Determine the (x, y) coordinate at the center of the cell enclosing the given text.  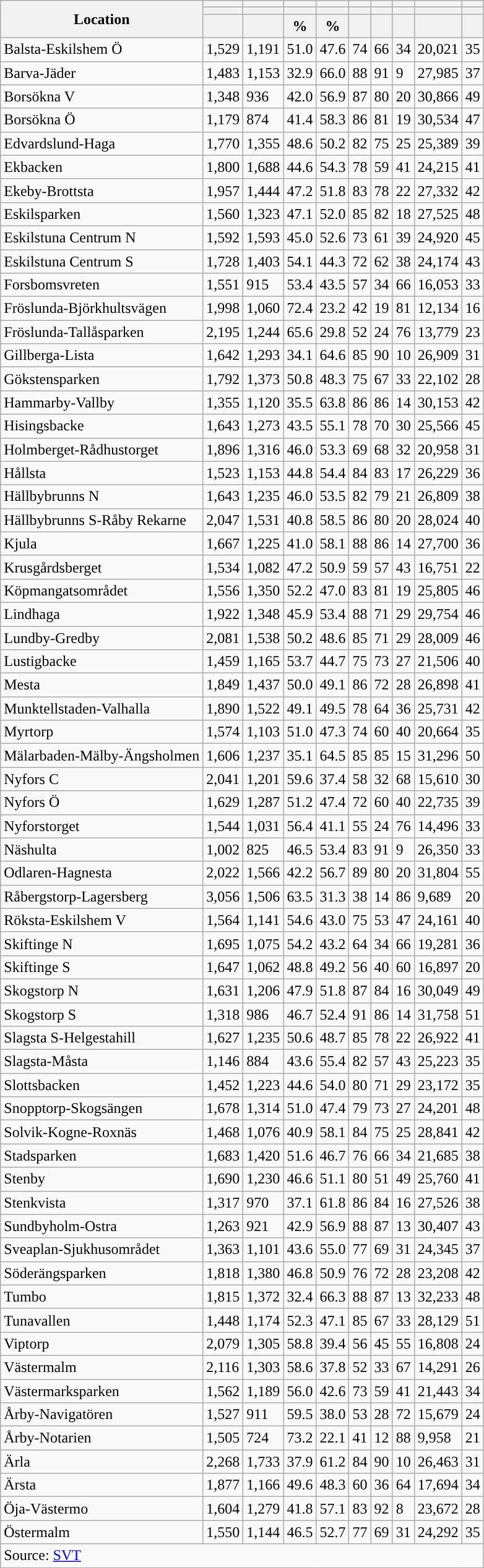
38.0 (333, 1415)
55.1 (333, 426)
1,317 (223, 1203)
17,694 (438, 1485)
1,323 (264, 214)
1,060 (264, 309)
1,627 (223, 1038)
56.7 (333, 873)
Ärla (102, 1462)
1,031 (264, 826)
1,287 (264, 803)
28,841 (438, 1132)
61.8 (333, 1203)
Lustigbacke (102, 662)
52.4 (333, 1015)
73.2 (300, 1438)
24,345 (438, 1250)
44.7 (333, 662)
1,206 (264, 991)
Fröslunda-Tallåsparken (102, 332)
1,544 (223, 826)
9,958 (438, 1438)
37.1 (300, 1203)
47.9 (300, 991)
1,174 (264, 1320)
1,574 (223, 732)
32.4 (300, 1297)
23,672 (438, 1509)
1,556 (223, 590)
51.6 (300, 1156)
43.2 (333, 944)
26,909 (438, 356)
1,403 (264, 262)
26 (473, 1367)
2,047 (223, 520)
1,483 (223, 73)
47.0 (333, 590)
1,566 (264, 873)
25,731 (438, 709)
Slagsta S-Helgestahill (102, 1038)
31,804 (438, 873)
1,082 (264, 567)
26,350 (438, 850)
54.2 (300, 944)
24,201 (438, 1109)
31.3 (333, 897)
Balsta-Eskilshem Ö (102, 49)
1,667 (223, 543)
2,022 (223, 873)
1,562 (223, 1391)
57.1 (333, 1509)
1,293 (264, 356)
1,770 (223, 143)
19,281 (438, 944)
23,208 (438, 1273)
49.5 (333, 709)
59.5 (300, 1415)
Krusgårdsberget (102, 567)
17 (404, 473)
24,161 (438, 920)
46.6 (300, 1179)
1,225 (264, 543)
1,564 (223, 920)
Tunavallen (102, 1320)
1,120 (264, 403)
1,237 (264, 756)
1,103 (264, 732)
Skiftinge S (102, 967)
Sundbyholm-Ostra (102, 1226)
Odlaren-Hagnesta (102, 873)
9,689 (438, 897)
41.0 (300, 543)
1,420 (264, 1156)
53.7 (300, 662)
1,279 (264, 1509)
915 (264, 285)
1,201 (264, 779)
1,380 (264, 1273)
15,679 (438, 1415)
22.1 (333, 1438)
39.4 (333, 1344)
874 (264, 120)
61.2 (333, 1462)
Borsökna Ö (102, 120)
50.8 (300, 379)
724 (264, 1438)
Ekbacken (102, 167)
Hisingsbacke (102, 426)
1,606 (223, 756)
21,443 (438, 1391)
1,179 (223, 120)
52.2 (300, 590)
27,526 (438, 1203)
29,754 (438, 614)
70 (381, 426)
52.6 (333, 237)
55.4 (333, 1062)
16,053 (438, 285)
44.8 (300, 473)
1,318 (223, 1015)
13,779 (438, 332)
16,751 (438, 567)
Stenby (102, 1179)
24,174 (438, 262)
1,733 (264, 1462)
1,538 (264, 637)
30,049 (438, 991)
1,146 (223, 1062)
1,890 (223, 709)
Skogstorp S (102, 1015)
21,685 (438, 1156)
1,062 (264, 967)
37.4 (333, 779)
27,332 (438, 190)
1,189 (264, 1391)
1,631 (223, 991)
1,437 (264, 685)
41.8 (300, 1509)
1,593 (264, 237)
43.0 (333, 920)
42.2 (300, 873)
26,229 (438, 473)
986 (264, 1015)
54.6 (300, 920)
Råbergstorp-Lagersberg (102, 897)
1,448 (223, 1320)
Munktellstaden-Valhalla (102, 709)
3,056 (223, 897)
Viptorp (102, 1344)
2,081 (223, 637)
1,314 (264, 1109)
42.0 (300, 96)
Hällbybrunns S-Råby Rekarne (102, 520)
1,273 (264, 426)
1,534 (223, 567)
61 (381, 237)
47.6 (333, 49)
Slottsbacken (102, 1085)
Nyforstorget (102, 826)
29.8 (333, 332)
2,079 (223, 1344)
921 (264, 1226)
1,373 (264, 379)
Borsökna V (102, 96)
1,818 (223, 1273)
Ekeby-Brottsta (102, 190)
1,728 (223, 262)
22,102 (438, 379)
40.8 (300, 520)
1,165 (264, 662)
20,958 (438, 450)
1,695 (223, 944)
Forsbomsvreten (102, 285)
16,808 (438, 1344)
58.8 (300, 1344)
24,292 (438, 1532)
1,141 (264, 920)
37.8 (333, 1367)
Eskilstuna Centrum N (102, 237)
30,407 (438, 1226)
1,683 (223, 1156)
89 (360, 873)
Eskilsparken (102, 214)
54.1 (300, 262)
1,551 (223, 285)
2,041 (223, 779)
1,592 (223, 237)
Östermalm (102, 1532)
Årby-Navigatören (102, 1415)
27,985 (438, 73)
Myrtorp (102, 732)
Eskilstuna Centrum S (102, 262)
58.3 (333, 120)
Tumbo (102, 1297)
50 (473, 756)
Location (102, 19)
911 (264, 1415)
65.6 (300, 332)
1,244 (264, 332)
1,629 (223, 803)
15,610 (438, 779)
50.6 (300, 1038)
27,525 (438, 214)
28,024 (438, 520)
63.8 (333, 403)
58 (360, 779)
Kjula (102, 543)
Slagsta-Måsta (102, 1062)
51.2 (300, 803)
1,877 (223, 1485)
Köpmangatsområdet (102, 590)
1,604 (223, 1509)
Edvardslund-Haga (102, 143)
1,350 (264, 590)
Snopptorp-Skogsängen (102, 1109)
Hammarby-Vallby (102, 403)
66.3 (333, 1297)
59.6 (300, 779)
1,896 (223, 450)
44.3 (333, 262)
54.3 (333, 167)
15 (404, 756)
26,809 (438, 496)
41.4 (300, 120)
48.8 (300, 967)
48.7 (333, 1038)
25,566 (438, 426)
Näshulta (102, 850)
25,760 (438, 1179)
1,230 (264, 1179)
884 (264, 1062)
52.0 (333, 214)
825 (264, 850)
Lindhaga (102, 614)
25,223 (438, 1062)
Skiftinge N (102, 944)
Mesta (102, 685)
54.0 (333, 1085)
Västermalm (102, 1367)
27,700 (438, 543)
1,444 (264, 190)
18 (404, 214)
1,505 (223, 1438)
Stadsparken (102, 1156)
1,647 (223, 967)
2,116 (223, 1367)
2,195 (223, 332)
53.3 (333, 450)
1,372 (264, 1297)
64.6 (333, 356)
52.7 (333, 1532)
1,506 (264, 897)
24,920 (438, 237)
56.0 (300, 1391)
Source: SVT (243, 1556)
58.6 (300, 1367)
31,758 (438, 1015)
Lundby-Gredby (102, 637)
42.9 (300, 1226)
Solvik-Kogne-Roxnäs (102, 1132)
28,009 (438, 637)
47.3 (333, 732)
58.5 (333, 520)
25,389 (438, 143)
35.5 (300, 403)
Mälarbaden-Mälby-Ängsholmen (102, 756)
22,735 (438, 803)
26,922 (438, 1038)
1,452 (223, 1085)
Söderängsparken (102, 1273)
Gökstensparken (102, 379)
1,849 (223, 685)
26,463 (438, 1462)
Hällbybrunns N (102, 496)
72.4 (300, 309)
1,815 (223, 1297)
14,496 (438, 826)
1,459 (223, 662)
936 (264, 96)
1,527 (223, 1415)
23 (473, 332)
23,172 (438, 1085)
12 (381, 1438)
30,153 (438, 403)
Västermarksparken (102, 1391)
45.0 (300, 237)
1,223 (264, 1085)
45.9 (300, 614)
1,523 (223, 473)
Gillberga-Lista (102, 356)
970 (264, 1203)
1,101 (264, 1250)
Nyfors Ö (102, 803)
Öja-Västermo (102, 1509)
Holmberget-Rådhustorget (102, 450)
1,076 (264, 1132)
66.0 (333, 73)
1,166 (264, 1485)
30,866 (438, 96)
1,363 (223, 1250)
1,303 (264, 1367)
24,215 (438, 167)
1,316 (264, 450)
1,191 (264, 49)
56.4 (300, 826)
1,075 (264, 944)
14,291 (438, 1367)
55.0 (333, 1250)
1,263 (223, 1226)
1,922 (223, 614)
16,897 (438, 967)
Sveaplan-Sjukhusområdet (102, 1250)
30,534 (438, 120)
35.1 (300, 756)
1,957 (223, 190)
1,688 (264, 167)
32,233 (438, 1297)
Skogstorp N (102, 991)
40.9 (300, 1132)
1,800 (223, 167)
Barva-Jäder (102, 73)
23.2 (333, 309)
20,021 (438, 49)
62 (381, 262)
Röksta-Eskilshem V (102, 920)
21,506 (438, 662)
26,898 (438, 685)
8 (404, 1509)
2,268 (223, 1462)
1,678 (223, 1109)
31,296 (438, 756)
1,550 (223, 1532)
20,664 (438, 732)
1,792 (223, 379)
63.5 (300, 897)
Fröslunda-Björkhultsvägen (102, 309)
49.2 (333, 967)
12,134 (438, 309)
54.4 (333, 473)
25,805 (438, 590)
41.1 (333, 826)
92 (381, 1509)
49.6 (300, 1485)
37.9 (300, 1462)
32.9 (300, 73)
1,468 (223, 1132)
Stenkvista (102, 1203)
51.1 (333, 1179)
50.0 (300, 685)
1,642 (223, 356)
1,529 (223, 49)
1,305 (264, 1344)
1,560 (223, 214)
Hållsta (102, 473)
1,690 (223, 1179)
53.5 (333, 496)
1,522 (264, 709)
1,002 (223, 850)
Nyfors C (102, 779)
34.1 (300, 356)
1,144 (264, 1532)
52.3 (300, 1320)
42.6 (333, 1391)
1,998 (223, 309)
28,129 (438, 1320)
46.8 (300, 1273)
64.5 (333, 756)
Årby-Notarien (102, 1438)
Ärsta (102, 1485)
1,531 (264, 520)
